Extract the (x, y) coordinate from the center of the cell holding the provided text.  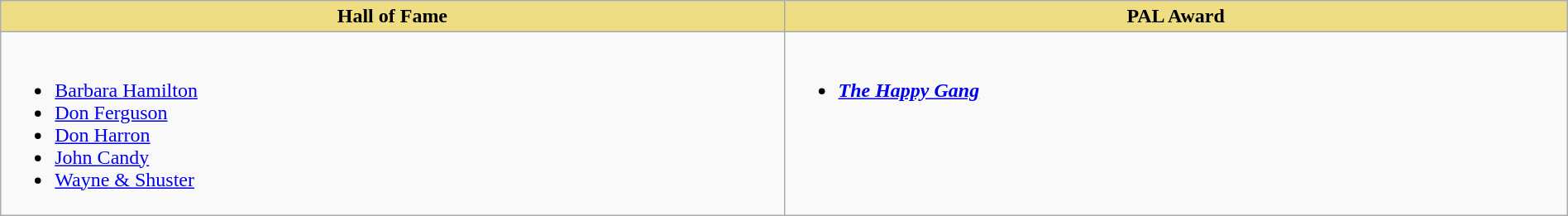
Hall of Fame (392, 17)
The Happy Gang (1176, 124)
Barbara Hamilton Don Ferguson Don Harron John Candy Wayne & Shuster (392, 124)
PAL Award (1176, 17)
